From the cell containing the given text, extract its center point as (x, y) coordinate. 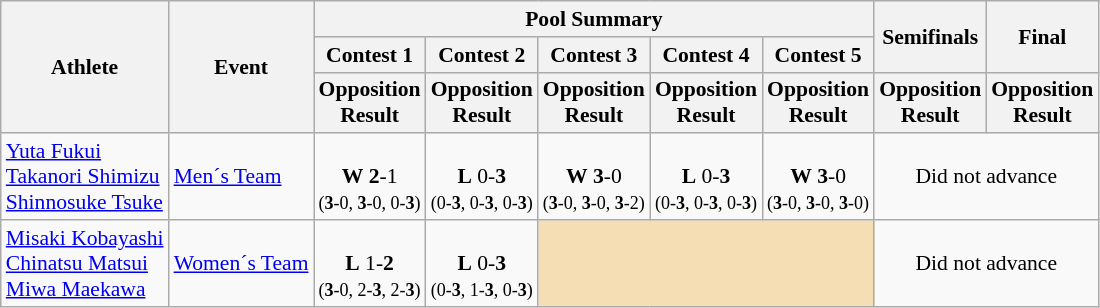
W 3-0(3-0, 3-0, 3-2) (594, 178)
Semifinals (930, 36)
Contest 1 (370, 55)
Contest 3 (594, 55)
Contest 5 (818, 55)
L 0-3(0-3, 1-3, 0-3) (482, 264)
Misaki KobayashiChinatsu MatsuiMiwa Maekawa (85, 264)
Pool Summary (594, 19)
Men´s Team (242, 178)
Women´s Team (242, 264)
Contest 2 (482, 55)
W 2-1(3-0, 3-0, 0-3) (370, 178)
Contest 4 (706, 55)
Athlete (85, 67)
Yuta FukuiTakanori ShimizuShinnosuke Tsuke (85, 178)
L 1-2(3-0, 2-3, 2-3) (370, 264)
W 3-0(3-0, 3-0, 3-0) (818, 178)
Event (242, 67)
Final (1042, 36)
